Identify which cell holds the provided text, then report its (X, Y) central coordinate. 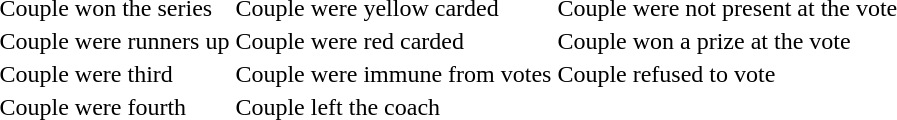
Couple were red carded (394, 41)
Couple were immune from votes (394, 74)
